Return (x, y) of the center of cell containing provided text 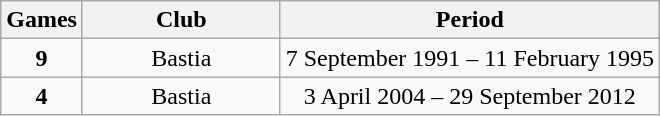
3 April 2004 – 29 September 2012 (470, 96)
Games (42, 20)
Club (181, 20)
7 September 1991 – 11 February 1995 (470, 58)
4 (42, 96)
Period (470, 20)
9 (42, 58)
